Provide the [X, Y] coordinate of the cell's center where the given text is located.  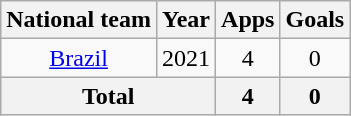
Apps [248, 20]
National team [79, 20]
Year [186, 20]
Total [108, 96]
2021 [186, 58]
Brazil [79, 58]
Goals [315, 20]
